Determine the (x, y) coordinate at the center of the cell enclosing the given text.  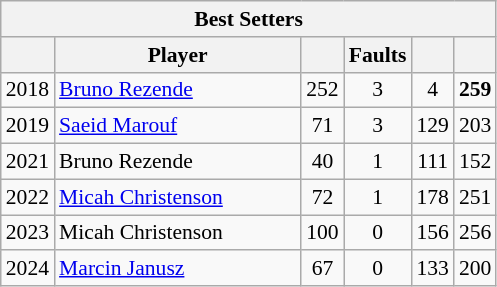
133 (432, 269)
2023 (28, 233)
129 (432, 126)
Saeid Marouf (178, 126)
Marcin Janusz (178, 269)
2019 (28, 126)
203 (476, 126)
178 (432, 197)
Best Setters (249, 19)
Faults (378, 55)
100 (322, 233)
251 (476, 197)
72 (322, 197)
4 (432, 90)
2018 (28, 90)
200 (476, 269)
256 (476, 233)
40 (322, 162)
259 (476, 90)
2024 (28, 269)
2021 (28, 162)
252 (322, 90)
67 (322, 269)
Player (178, 55)
111 (432, 162)
152 (476, 162)
71 (322, 126)
2022 (28, 197)
156 (432, 233)
